Provide the [x, y] coordinate of the cell's center where the given text is located.  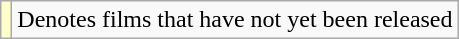
Denotes films that have not yet been released [235, 20]
